Return [x, y] of the center of cell containing provided text 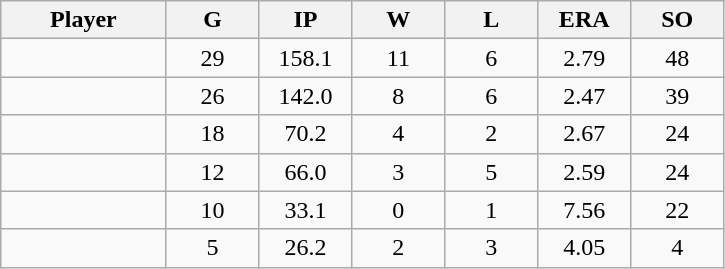
L [492, 20]
142.0 [306, 96]
2.59 [584, 172]
2.47 [584, 96]
66.0 [306, 172]
2.67 [584, 134]
4.05 [584, 248]
1 [492, 210]
8 [398, 96]
G [212, 20]
48 [678, 58]
70.2 [306, 134]
26 [212, 96]
39 [678, 96]
2.79 [584, 58]
0 [398, 210]
33.1 [306, 210]
10 [212, 210]
22 [678, 210]
IP [306, 20]
12 [212, 172]
158.1 [306, 58]
18 [212, 134]
11 [398, 58]
7.56 [584, 210]
Player [84, 20]
26.2 [306, 248]
SO [678, 20]
ERA [584, 20]
29 [212, 58]
W [398, 20]
